Scan for the cell matching the given text and deliver its [x, y] coordinate at center. 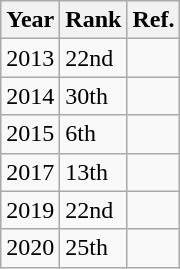
2014 [30, 96]
2017 [30, 172]
Ref. [154, 20]
30th [94, 96]
2013 [30, 58]
2020 [30, 248]
Year [30, 20]
Rank [94, 20]
13th [94, 172]
25th [94, 248]
2015 [30, 134]
2019 [30, 210]
6th [94, 134]
